Return [X, Y] of the center of cell containing provided text 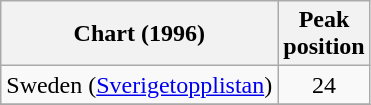
24 [324, 85]
Chart (1996) [140, 34]
Sweden (Sverigetopplistan) [140, 85]
Peakposition [324, 34]
